Capture the cell that displays the provided text and extract its (x, y) central coordinate. 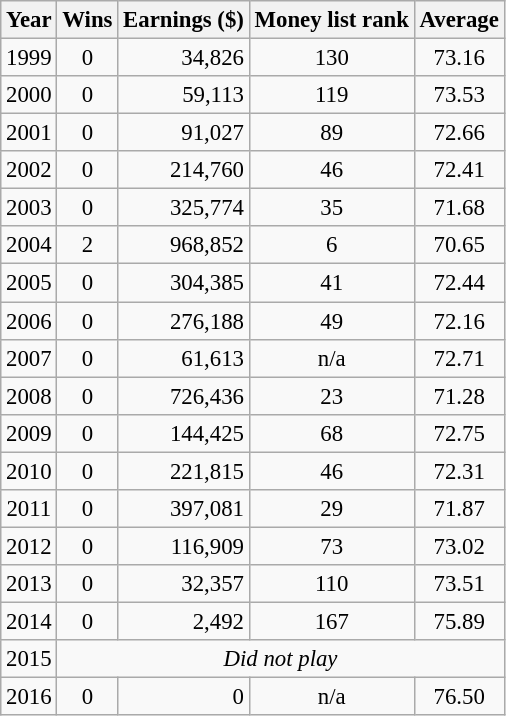
72.71 (459, 358)
71.87 (459, 509)
968,852 (184, 245)
32,357 (184, 584)
35 (332, 208)
1999 (29, 58)
59,113 (184, 95)
397,081 (184, 509)
71.68 (459, 208)
68 (332, 433)
2005 (29, 283)
71.28 (459, 396)
89 (332, 133)
214,760 (184, 170)
72.31 (459, 471)
70.65 (459, 245)
130 (332, 58)
72.41 (459, 170)
72.66 (459, 133)
2000 (29, 95)
49 (332, 321)
72.44 (459, 283)
Year (29, 20)
2 (88, 245)
76.50 (459, 697)
304,385 (184, 283)
Average (459, 20)
2009 (29, 433)
276,188 (184, 321)
110 (332, 584)
144,425 (184, 433)
Earnings ($) (184, 20)
91,027 (184, 133)
61,613 (184, 358)
2016 (29, 697)
73.51 (459, 584)
116,909 (184, 546)
Did not play (280, 659)
72.16 (459, 321)
72.75 (459, 433)
2002 (29, 170)
2007 (29, 358)
2010 (29, 471)
34,826 (184, 58)
167 (332, 621)
73.02 (459, 546)
Money list rank (332, 20)
29 (332, 509)
2008 (29, 396)
73.16 (459, 58)
23 (332, 396)
6 (332, 245)
2006 (29, 321)
325,774 (184, 208)
2003 (29, 208)
119 (332, 95)
2,492 (184, 621)
2015 (29, 659)
221,815 (184, 471)
2004 (29, 245)
73 (332, 546)
2013 (29, 584)
73.53 (459, 95)
41 (332, 283)
726,436 (184, 396)
2001 (29, 133)
2012 (29, 546)
75.89 (459, 621)
Wins (88, 20)
2011 (29, 509)
2014 (29, 621)
